Determine the [X, Y] coordinate at the center of the cell enclosing the given text.  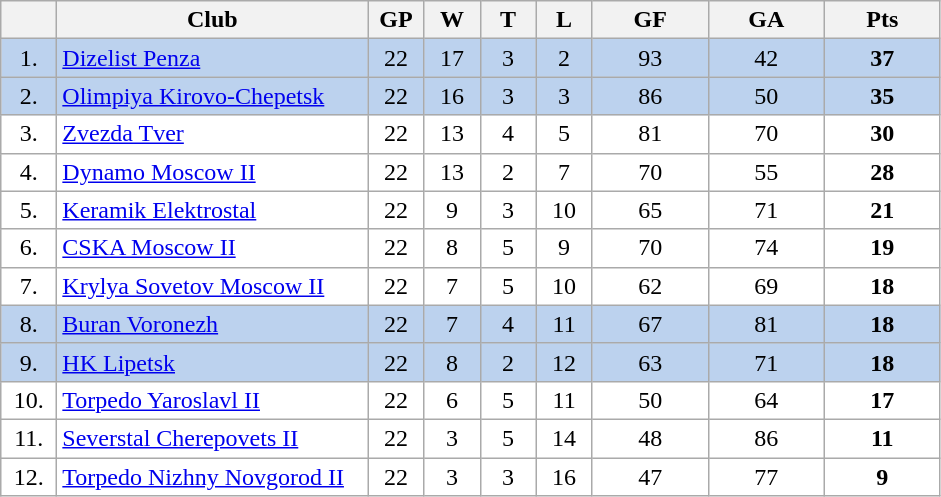
Torpedo Yaroslavl II [212, 400]
63 [650, 362]
Zvezda Tver [212, 134]
48 [650, 438]
7. [29, 286]
93 [650, 58]
35 [882, 96]
Dizelist Penza [212, 58]
55 [766, 172]
67 [650, 324]
T [508, 20]
Olimpiya Kirovo-Chepetsk [212, 96]
6 [452, 400]
1. [29, 58]
L [564, 20]
6. [29, 248]
74 [766, 248]
77 [766, 477]
21 [882, 210]
4. [29, 172]
5. [29, 210]
Club [212, 20]
3. [29, 134]
Keramik Elektrostal [212, 210]
Pts [882, 20]
10. [29, 400]
9. [29, 362]
30 [882, 134]
Buran Voronezh [212, 324]
14 [564, 438]
19 [882, 248]
47 [650, 477]
Krylya Sovetov Moscow II [212, 286]
GA [766, 20]
GP [396, 20]
CSKA Moscow II [212, 248]
62 [650, 286]
64 [766, 400]
GF [650, 20]
11. [29, 438]
Torpedo Nizhny Novgorod II [212, 477]
69 [766, 286]
28 [882, 172]
Dynamo Moscow II [212, 172]
HK Lipetsk [212, 362]
42 [766, 58]
65 [650, 210]
8. [29, 324]
12 [564, 362]
37 [882, 58]
W [452, 20]
12. [29, 477]
2. [29, 96]
Severstal Cherepovets II [212, 438]
